Locate the cell with the specified text and output its [x, y] center coordinate. 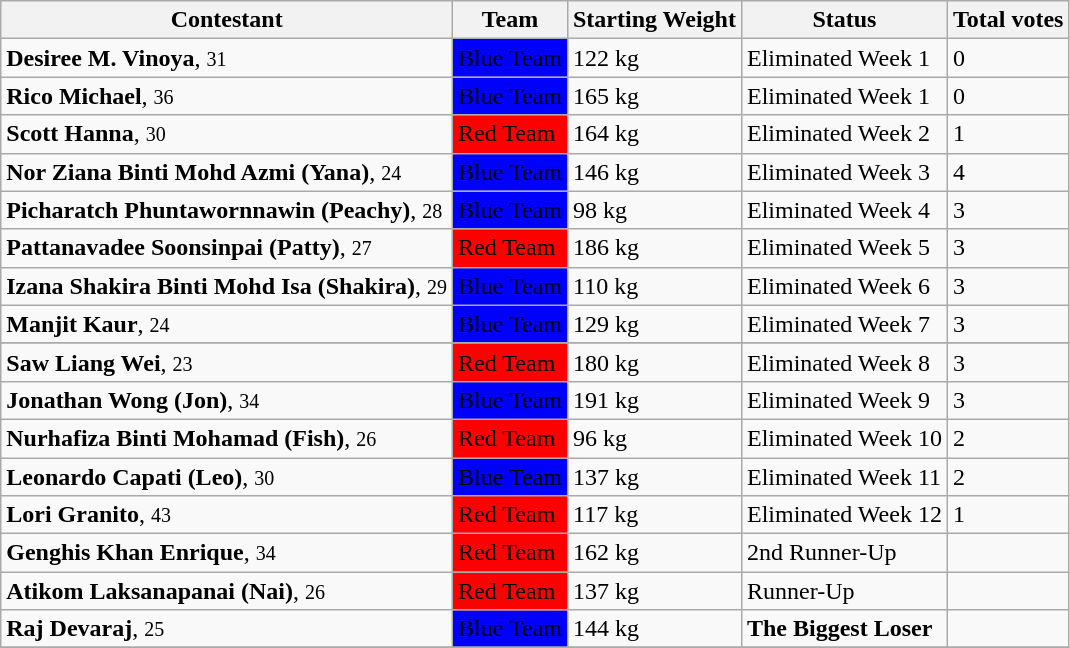
Rico Michael, 36 [227, 96]
Lori Granito, 43 [227, 515]
Eliminated Week 9 [844, 400]
Eliminated Week 3 [844, 172]
Desiree M. Vinoya, 31 [227, 58]
Nor Ziana Binti Mohd Azmi (Yana), 24 [227, 172]
98 kg [654, 210]
122 kg [654, 58]
117 kg [654, 515]
Eliminated Week 7 [844, 324]
Eliminated Week 8 [844, 362]
Eliminated Week 5 [844, 248]
4 [1008, 172]
180 kg [654, 362]
110 kg [654, 286]
Eliminated Week 11 [844, 477]
Contestant [227, 20]
165 kg [654, 96]
186 kg [654, 248]
Saw Liang Wei, 23 [227, 362]
Picharatch Phuntawornnawin (Peachy), 28 [227, 210]
Jonathan Wong (Jon), 34 [227, 400]
164 kg [654, 134]
129 kg [654, 324]
144 kg [654, 629]
Nurhafiza Binti Mohamad (Fish), 26 [227, 438]
Genghis Khan Enrique, 34 [227, 553]
Eliminated Week 12 [844, 515]
Runner-Up [844, 591]
Scott Hanna, 30 [227, 134]
Manjit Kaur, 24 [227, 324]
Eliminated Week 10 [844, 438]
Eliminated Week 6 [844, 286]
Pattanavadee Soonsinpai (Patty), 27 [227, 248]
Eliminated Week 4 [844, 210]
2nd Runner-Up [844, 553]
96 kg [654, 438]
Atikom Laksanapanai (Nai), 26 [227, 591]
Raj Devaraj, 25 [227, 629]
Eliminated Week 2 [844, 134]
146 kg [654, 172]
Starting Weight [654, 20]
Izana Shakira Binti Mohd Isa (Shakira), 29 [227, 286]
Leonardo Capati (Leo), 30 [227, 477]
162 kg [654, 553]
Total votes [1008, 20]
The Biggest Loser [844, 629]
191 kg [654, 400]
Team [510, 20]
Status [844, 20]
